Locate the cell with the specified text and output its [X, Y] center coordinate. 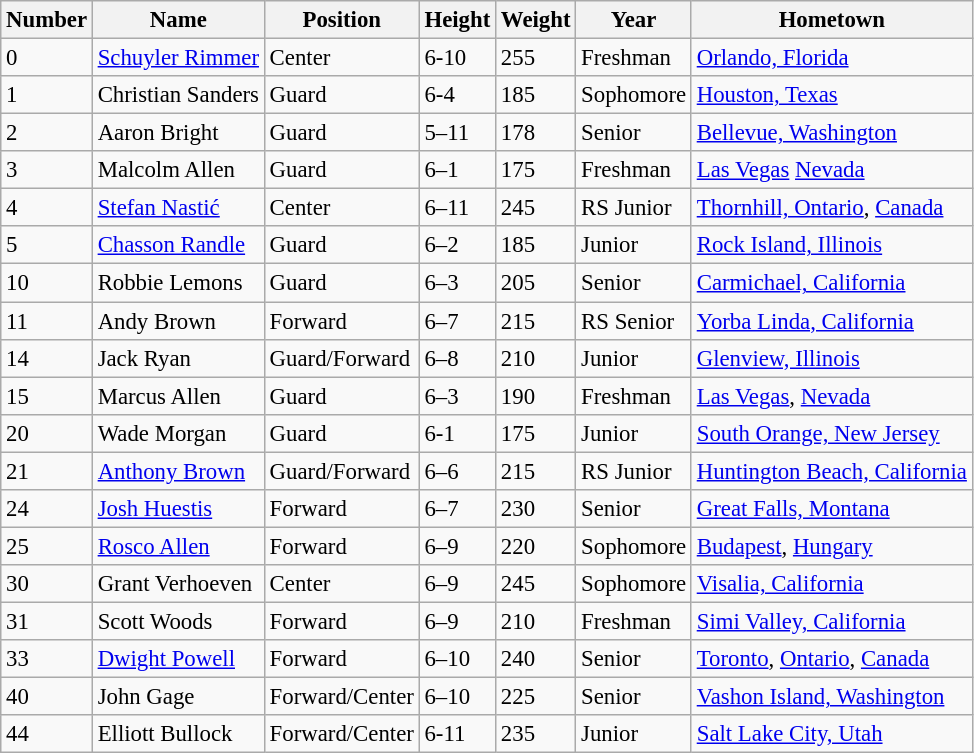
Budapest, Hungary [832, 546]
Robbie Lemons [178, 283]
Stefan Nastić [178, 208]
40 [47, 697]
Las Vegas, Nevada [832, 396]
Huntington Beach, California [832, 471]
Bellevue, Washington [832, 133]
6–1 [457, 170]
1 [47, 95]
11 [47, 321]
Chasson Randle [178, 245]
33 [47, 659]
5 [47, 245]
Marcus Allen [178, 396]
Rock Island, Illinois [832, 245]
6-1 [457, 433]
Glenview, Illinois [832, 358]
225 [536, 697]
Houston, Texas [832, 95]
RS Senior [634, 321]
Year [634, 20]
Grant Verhoeven [178, 584]
Name [178, 20]
Scott Woods [178, 621]
Vashon Island, Washington [832, 697]
Position [342, 20]
Wade Morgan [178, 433]
Anthony Brown [178, 471]
Rosco Allen [178, 546]
25 [47, 546]
Yorba Linda, California [832, 321]
John Gage [178, 697]
Schuyler Rimmer [178, 58]
15 [47, 396]
Aaron Bright [178, 133]
5–11 [457, 133]
10 [47, 283]
240 [536, 659]
2 [47, 133]
178 [536, 133]
Simi Valley, California [832, 621]
20 [47, 433]
Andy Brown [178, 321]
Hometown [832, 20]
230 [536, 509]
Dwight Powell [178, 659]
24 [47, 509]
Visalia, California [832, 584]
South Orange, New Jersey [832, 433]
6–6 [457, 471]
30 [47, 584]
14 [47, 358]
3 [47, 170]
6-4 [457, 95]
44 [47, 734]
Number [47, 20]
6–11 [457, 208]
6–8 [457, 358]
220 [536, 546]
Toronto, Ontario, Canada [832, 659]
Orlando, Florida [832, 58]
Weight [536, 20]
190 [536, 396]
Height [457, 20]
4 [47, 208]
31 [47, 621]
6-11 [457, 734]
205 [536, 283]
21 [47, 471]
Thornhill, Ontario, Canada [832, 208]
0 [47, 58]
255 [536, 58]
Salt Lake City, Utah [832, 734]
Malcolm Allen [178, 170]
6-10 [457, 58]
Carmichael, California [832, 283]
6–2 [457, 245]
Josh Huestis [178, 509]
Great Falls, Montana [832, 509]
Christian Sanders [178, 95]
235 [536, 734]
Elliott Bullock [178, 734]
Jack Ryan [178, 358]
Las Vegas Nevada [832, 170]
